Pinpoint the cell where the given text exists, returning its (x, y) midpoint coordinate. 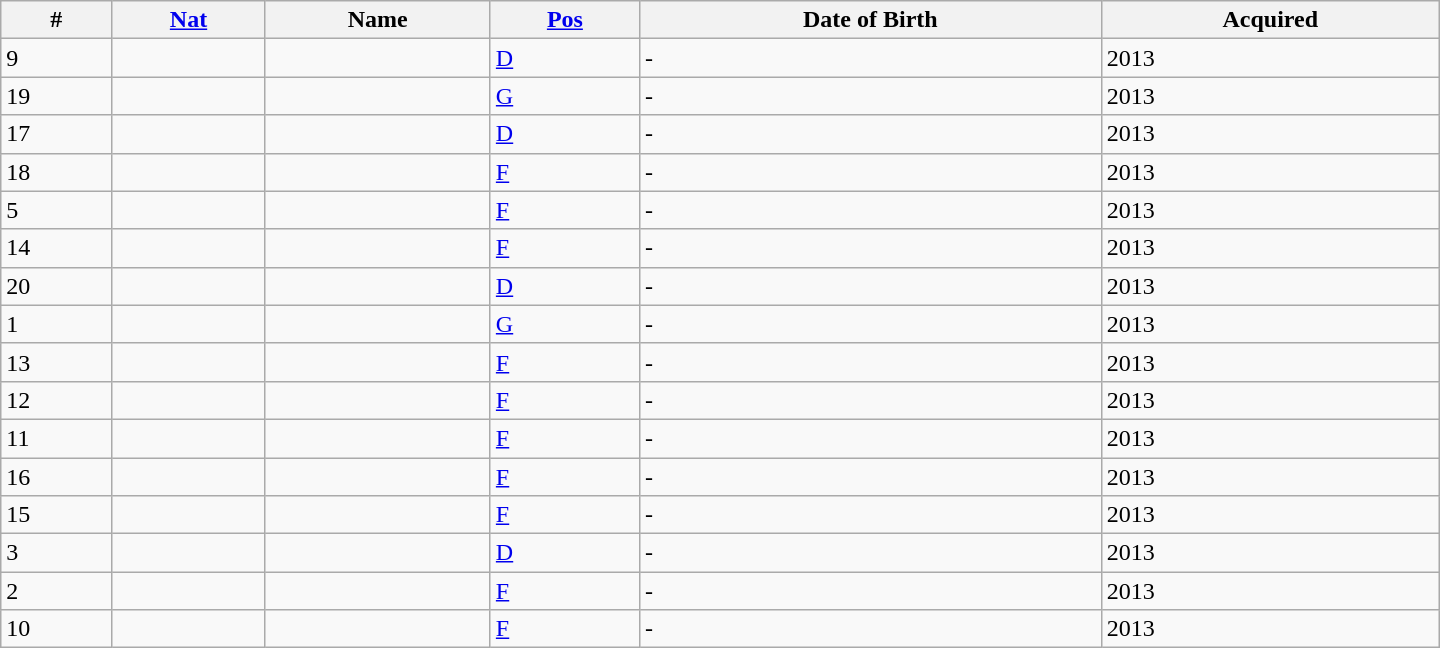
15 (56, 515)
19 (56, 96)
3 (56, 553)
Pos (564, 20)
18 (56, 172)
# (56, 20)
10 (56, 629)
5 (56, 210)
13 (56, 362)
9 (56, 58)
1 (56, 324)
Nat (188, 20)
16 (56, 477)
Acquired (1270, 20)
Name (378, 20)
2 (56, 591)
14 (56, 248)
Date of Birth (870, 20)
12 (56, 400)
17 (56, 134)
20 (56, 286)
11 (56, 438)
